Extract the (X, Y) coordinate from the center of the cell holding the provided text.  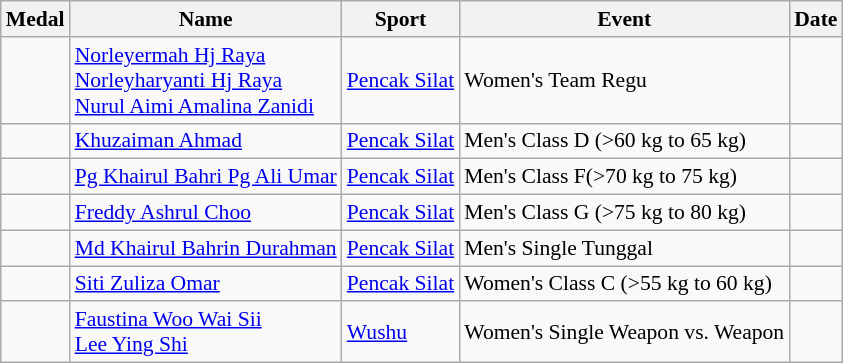
Pg Khairul Bahri Pg Ali Umar (206, 177)
Siti Zuliza Omar (206, 284)
Men's Single Tunggal (624, 248)
Md Khairul Bahrin Durahman (206, 248)
Medal (36, 19)
Women's Class C (>55 kg to 60 kg) (624, 284)
Khuzaiman Ahmad (206, 141)
Date (816, 19)
Men's Class G (>75 kg to 80 kg) (624, 213)
Freddy Ashrul Choo (206, 213)
Wushu (400, 332)
Name (206, 19)
Women's Single Weapon vs. Weapon (624, 332)
Norleyermah Hj RayaNorleyharyanti Hj RayaNurul Aimi Amalina Zanidi (206, 80)
Sport (400, 19)
Event (624, 19)
Women's Team Regu (624, 80)
Faustina Woo Wai SiiLee Ying Shi (206, 332)
Men's Class D (>60 kg to 65 kg) (624, 141)
Men's Class F(>70 kg to 75 kg) (624, 177)
